Locate the cell with the specified text and output its [x, y] center coordinate. 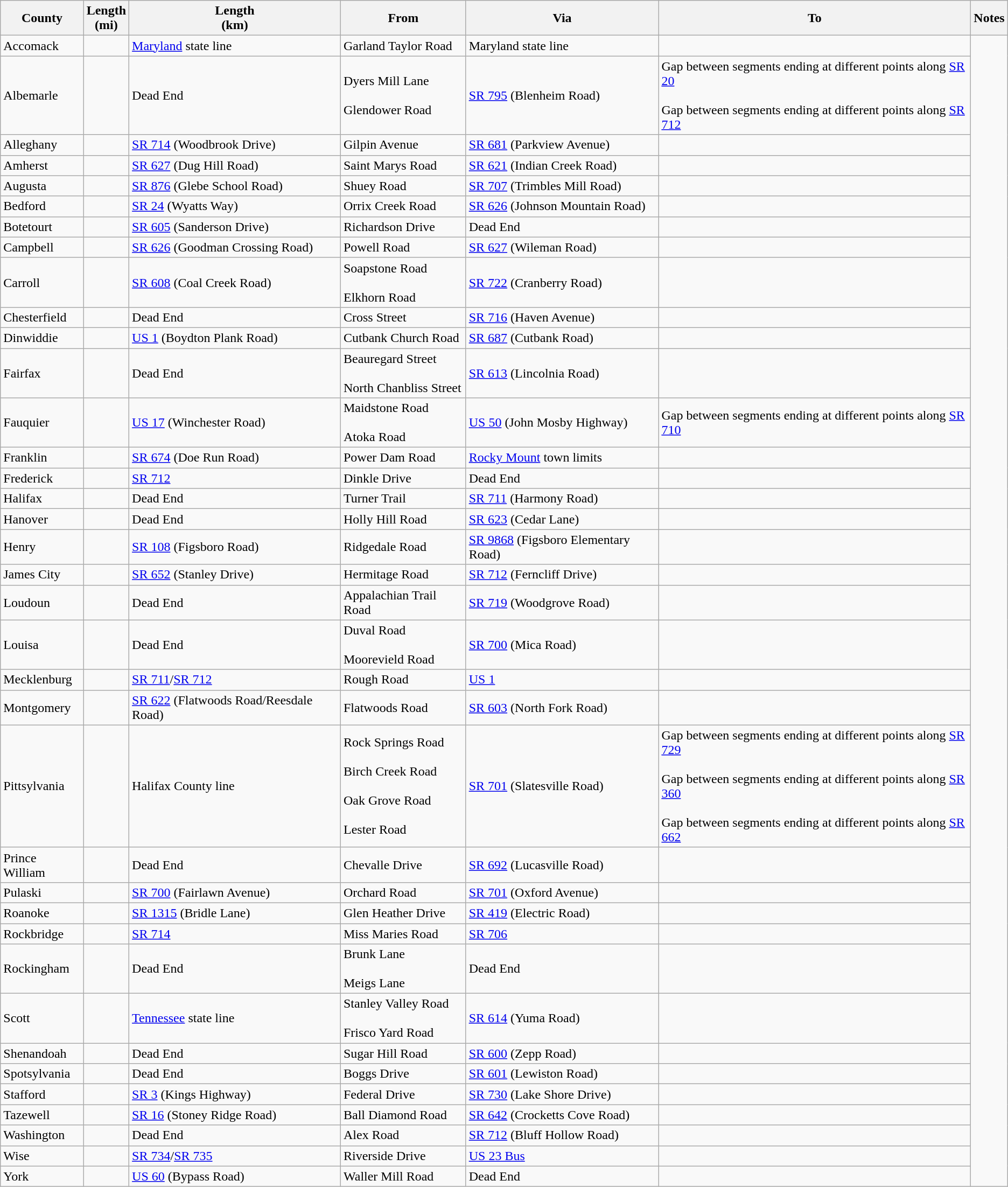
Waller Mill Road [403, 1176]
Pulaski [42, 892]
Spotsylvania [42, 1074]
Soapstone RoadElkhorn Road [403, 282]
Dinwiddie [42, 338]
SR 600 (Zepp Road) [562, 1053]
SR 700 (Fairlawn Avenue) [235, 892]
SR 605 (Sanderson Drive) [235, 227]
Tennessee state line [235, 1018]
Maidstone RoadAtoka Road [403, 423]
SR 603 (North Fork Road) [562, 708]
SR 608 (Coal Creek Road) [235, 282]
Rocky Mount town limits [562, 458]
SR 3 (Kings Highway) [235, 1094]
SR 681 (Parkview Avenue) [562, 145]
Cutbank Church Road [403, 338]
SR 712 (Bluff Hollow Road) [562, 1135]
SR 714 (Woodbrook Drive) [235, 145]
Garland Taylor Road [403, 46]
SR 687 (Cutbank Road) [562, 338]
Wise [42, 1156]
Ridgedale Road [403, 547]
Dinkle Drive [403, 478]
From [403, 18]
Scott [42, 1018]
Stanley Valley RoadFrisco Yard Road [403, 1018]
Frederick [42, 478]
Gap between segments ending at different points along SR 710 [815, 423]
Richardson Drive [403, 227]
Halifax County line [235, 786]
Miss Maries Road [403, 933]
SR 734/SR 735 [235, 1156]
SR 621 (Indian Creek Road) [562, 165]
Beauregard StreetNorth Chanbliss Street [403, 373]
SR 722 (Cranberry Road) [562, 282]
Rockingham [42, 969]
Shuey Road [403, 186]
SR 642 (Crocketts Cove Road) [562, 1115]
Albemarle [42, 95]
Montgomery [42, 708]
Glen Heather Drive [403, 913]
Henry [42, 547]
Rock Springs RoadBirch Creek RoadOak Grove RoadLester Road [403, 786]
Length(mi) [106, 18]
SR 24 (Wyatts Way) [235, 206]
SR 626 (Johnson Mountain Road) [562, 206]
SR 711/SR 712 [235, 680]
Fairfax [42, 373]
SR 9868 (Figsboro Elementary Road) [562, 547]
Length(km) [235, 18]
County [42, 18]
Alex Road [403, 1135]
Roanoke [42, 913]
Powell Road [403, 247]
Prince William [42, 865]
SR 652 (Stanley Drive) [235, 575]
SR 701 (Oxford Avenue) [562, 892]
Franklin [42, 458]
Holly Hill Road [403, 519]
Boggs Drive [403, 1074]
SR 712 [235, 478]
SR 730 (Lake Shore Drive) [562, 1094]
SR 714 [235, 933]
US 1 (Boydton Plank Road) [235, 338]
Alleghany [42, 145]
US 17 (Winchester Road) [235, 423]
US 50 (John Mosby Highway) [562, 423]
Saint Marys Road [403, 165]
Hermitage Road [403, 575]
Halifax [42, 499]
Ball Diamond Road [403, 1115]
Botetourt [42, 227]
SR 712 (Ferncliff Drive) [562, 575]
Tazewell [42, 1115]
SR 613 (Lincolnia Road) [562, 373]
Orchard Road [403, 892]
SR 795 (Blenheim Road) [562, 95]
Washington [42, 1135]
SR 419 (Electric Road) [562, 913]
Louisa [42, 645]
US 1 [562, 680]
Chevalle Drive [403, 865]
Augusta [42, 186]
SR 614 (Yuma Road) [562, 1018]
Chesterfield [42, 317]
SR 108 (Figsboro Road) [235, 547]
Riverside Drive [403, 1156]
Gilpin Avenue [403, 145]
Via [562, 18]
SR 627 (Wileman Road) [562, 247]
Shenandoah [42, 1053]
SR 692 (Lucasville Road) [562, 865]
SR 700 (Mica Road) [562, 645]
SR 674 (Doe Run Road) [235, 458]
Bedford [42, 206]
Hanover [42, 519]
SR 711 (Harmony Road) [562, 499]
To [815, 18]
Amherst [42, 165]
Cross Street [403, 317]
Stafford [42, 1094]
Accomack [42, 46]
Flatwoods Road [403, 708]
Fauquier [42, 423]
Loudoun [42, 602]
Mecklenburg [42, 680]
Campbell [42, 247]
Carroll [42, 282]
York [42, 1176]
Duval RoadMoorevield Road [403, 645]
US 23 Bus [562, 1156]
SR 16 (Stoney Ridge Road) [235, 1115]
US 60 (Bypass Road) [235, 1176]
Rockbridge [42, 933]
SR 701 (Slatesville Road) [562, 786]
SR 601 (Lewiston Road) [562, 1074]
Orrix Creek Road [403, 206]
SR 623 (Cedar Lane) [562, 519]
Notes [989, 18]
Pittsylvania [42, 786]
SR 626 (Goodman Crossing Road) [235, 247]
SR 627 (Dug Hill Road) [235, 165]
Appalachian Trail Road [403, 602]
Turner Trail [403, 499]
Rough Road [403, 680]
SR 622 (Flatwoods Road/Reesdale Road) [235, 708]
SR 716 (Haven Avenue) [562, 317]
SR 719 (Woodgrove Road) [562, 602]
Gap between segments ending at different points along SR 20Gap between segments ending at different points along SR 712 [815, 95]
Dyers Mill LaneGlendower Road [403, 95]
Brunk LaneMeigs Lane [403, 969]
SR 707 (Trimbles Mill Road) [562, 186]
SR 1315 (Bridle Lane) [235, 913]
SR 876 (Glebe School Road) [235, 186]
James City [42, 575]
Power Dam Road [403, 458]
Federal Drive [403, 1094]
SR 706 [562, 933]
Sugar Hill Road [403, 1053]
